Detect which cell encompasses the target text, then output its [X, Y] center coordinate. 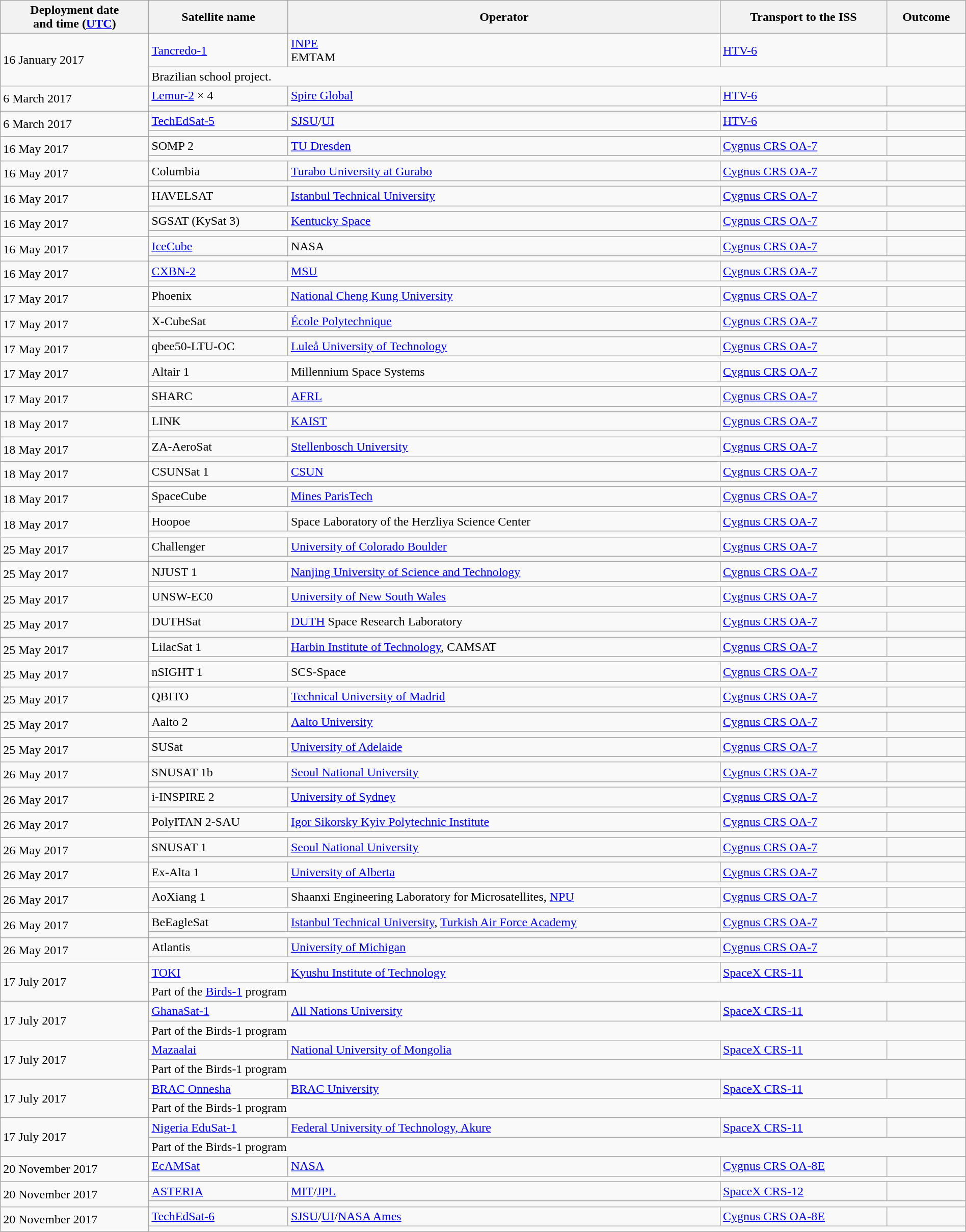
TechEdSat-6 [218, 1216]
Kentucky Space [504, 221]
École Polytechnique [504, 321]
Millennium Space Systems [504, 371]
Igor Sikorsky Kyiv Polytechnic Institute [504, 822]
Aalto University [504, 722]
LINK [218, 422]
Tancredo-1 [218, 50]
Technical University of Madrid [504, 697]
University of Colorado Boulder [504, 546]
MSU [504, 271]
BRAC Onnesha [218, 1089]
DUTHSat [218, 622]
Kyushu Institute of Technology [504, 972]
ZA-AeroSat [218, 447]
Aalto 2 [218, 722]
AoXiang 1 [218, 897]
Turabo University at Gurabo [504, 171]
CSUNSat 1 [218, 471]
Challenger [218, 546]
CSUN [504, 471]
PolyITAN 2-SAU [218, 822]
MIT/JPL [504, 1191]
University of Michigan [504, 947]
Mazaalai [218, 1050]
Transport to the ISS [803, 17]
SNUSAT 1 [218, 847]
University of Sydney [504, 797]
Mines ParisTech [504, 496]
Federal University of Technology, Akure [504, 1128]
GhanaSat-1 [218, 1011]
LilacSat 1 [218, 647]
SOMP 2 [218, 146]
SHARC [218, 396]
KAIST [504, 422]
QBITO [218, 697]
SJSU/UI [504, 121]
Istanbul Technical University [504, 196]
Brazilian school project. [557, 76]
AFRL [504, 396]
TechEdSat-5 [218, 121]
EcAMSat [218, 1166]
SpaceCube [218, 496]
Space Laboratory of the Herzliya Science Center [504, 521]
National Cheng Kung University [504, 296]
nSIGHT 1 [218, 672]
qbee50-LTU-OC [218, 346]
Operator [504, 17]
Shaanxi Engineering Laboratory for Microsatellites, NPU [504, 897]
BRAC University [504, 1089]
Outcome [926, 17]
SUSat [218, 747]
SGSAT (KySat 3) [218, 221]
SJSU/UI/NASA Ames [504, 1216]
TOKI [218, 972]
BeEagleSat [218, 922]
Nanjing University of Science and Technology [504, 571]
Deployment dateand time (UTC) [74, 17]
Ex-Alta 1 [218, 872]
16 January 2017 [74, 60]
All Nations University [504, 1011]
Satellite name [218, 17]
Spire Global [504, 96]
Phoenix [218, 296]
DUTH Space Research Laboratory [504, 622]
Altair 1 [218, 371]
IceCube [218, 246]
Stellenbosch University [504, 447]
Harbin Institute of Technology, CAMSAT [504, 647]
University of Adelaide [504, 747]
SpaceX CRS-12 [803, 1191]
Hoopoe [218, 521]
CXBN-2 [218, 271]
INPEEMTAM [504, 50]
Atlantis [218, 947]
i-INSPIRE 2 [218, 797]
SNUSAT 1b [218, 772]
TU Dresden [504, 146]
Nigeria EduSat-1 [218, 1128]
Lemur-2 × 4 [218, 96]
University of Alberta [504, 872]
University of New South Wales [504, 596]
HAVELSAT [218, 196]
Istanbul Technical University, Turkish Air Force Academy [504, 922]
National University of Mongolia [504, 1050]
UNSW-EC0 [218, 596]
NJUST 1 [218, 571]
Columbia [218, 171]
ASTERIA [218, 1191]
Luleå University of Technology [504, 346]
X-CubeSat [218, 321]
SCS-Space [504, 672]
